Identify which cell holds the provided text, then report its (x, y) central coordinate. 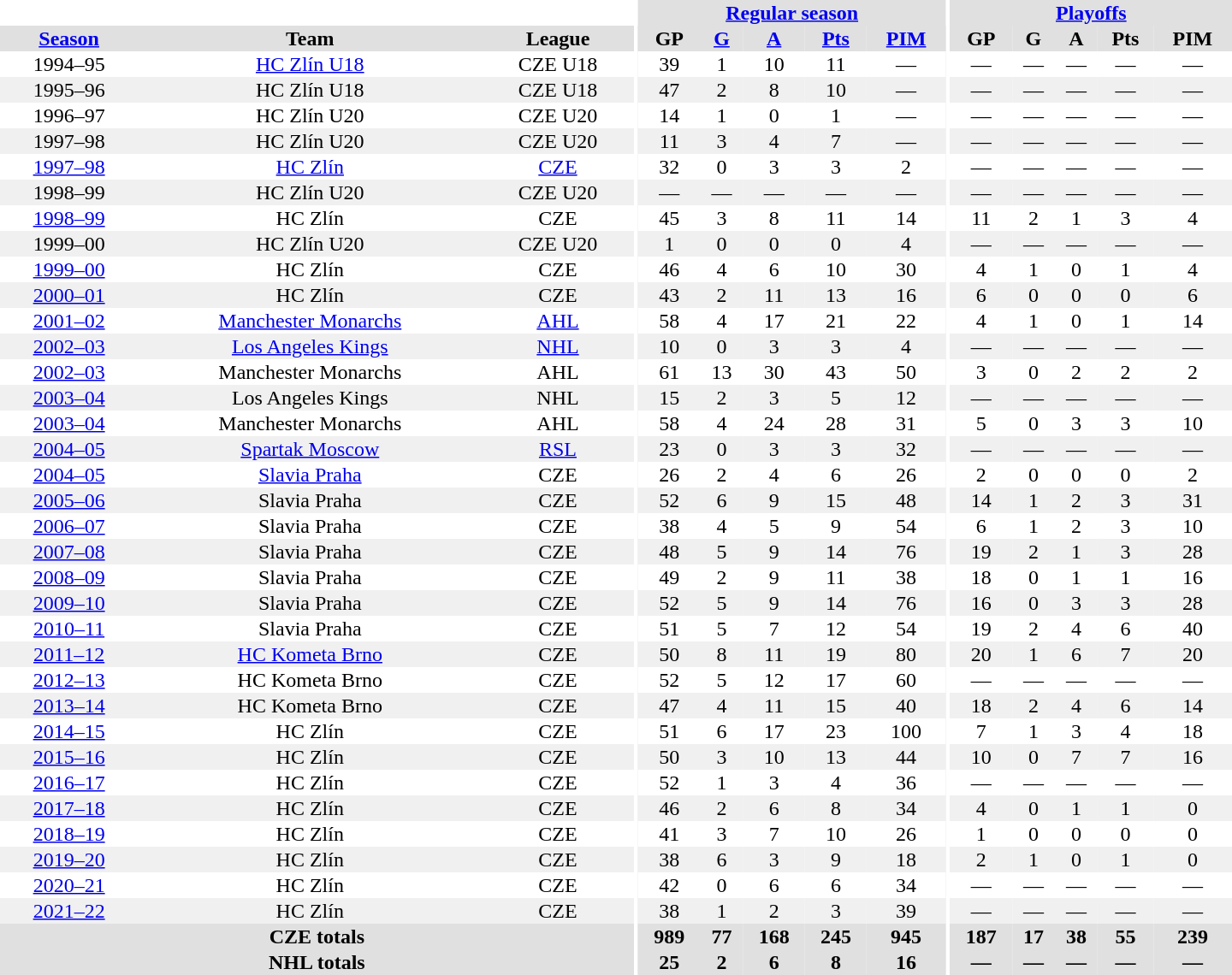
Spartak Moscow (310, 449)
36 (906, 783)
187 (981, 937)
77 (721, 937)
24 (773, 423)
25 (669, 962)
2011–12 (68, 654)
2010–11 (68, 629)
Team (310, 38)
Playoffs (1092, 13)
1994–95 (68, 64)
2008–09 (68, 577)
RSL (558, 449)
League (558, 38)
42 (669, 885)
CZE totals (317, 937)
168 (773, 937)
60 (906, 680)
2017–18 (68, 808)
Regular season (792, 13)
2007–08 (68, 552)
80 (906, 654)
1996–97 (68, 115)
22 (906, 321)
1995–96 (68, 90)
2000–01 (68, 295)
245 (836, 937)
945 (906, 937)
NHL totals (317, 962)
2014–15 (68, 731)
989 (669, 937)
2012–13 (68, 680)
44 (906, 757)
Season (68, 38)
2009–10 (68, 603)
2013–14 (68, 706)
45 (669, 218)
55 (1126, 937)
2001–02 (68, 321)
2005–06 (68, 500)
2019–20 (68, 860)
100 (906, 731)
2015–16 (68, 757)
239 (1193, 937)
61 (669, 372)
2006–07 (68, 526)
41 (669, 834)
2020–21 (68, 885)
49 (669, 577)
2018–19 (68, 834)
21 (836, 321)
2016–17 (68, 783)
2021–22 (68, 911)
